Locate the cell with the specified text and output its [x, y] center coordinate. 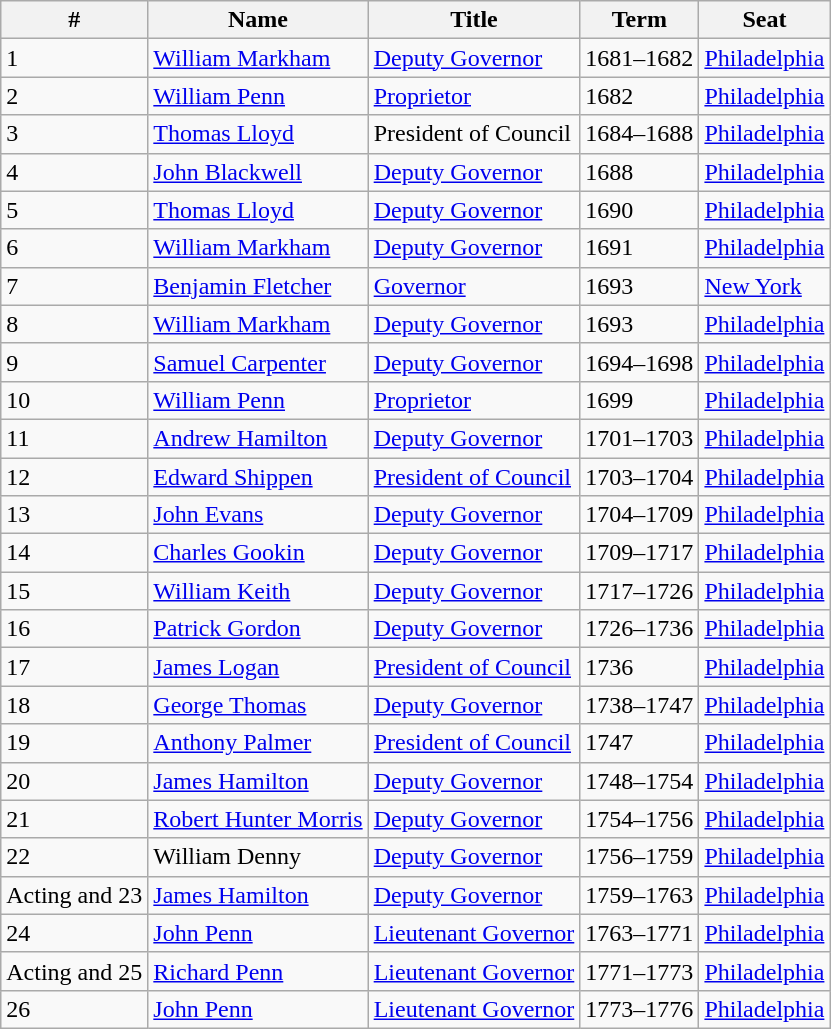
Edward Shippen [258, 477]
12 [74, 477]
Seat [764, 20]
Charles Gookin [258, 553]
1756–1759 [640, 857]
11 [74, 438]
John Blackwell [258, 172]
Title [474, 20]
8 [74, 324]
24 [74, 933]
1763–1771 [640, 933]
1691 [640, 248]
16 [74, 629]
1701–1703 [640, 438]
7 [74, 286]
1 [74, 58]
1684–1688 [640, 134]
Name [258, 20]
1681–1682 [640, 58]
9 [74, 362]
1773–1776 [640, 1009]
Andrew Hamilton [258, 438]
17 [74, 667]
1748–1754 [640, 781]
1704–1709 [640, 515]
George Thomas [258, 705]
26 [74, 1009]
Term [640, 20]
2 [74, 96]
21 [74, 819]
20 [74, 781]
13 [74, 515]
John Evans [258, 515]
Acting and 23 [74, 895]
James Logan [258, 667]
William Denny [258, 857]
22 [74, 857]
14 [74, 553]
Richard Penn [258, 971]
1703–1704 [640, 477]
1688 [640, 172]
1726–1736 [640, 629]
6 [74, 248]
Patrick Gordon [258, 629]
1747 [640, 743]
William Keith [258, 591]
5 [74, 210]
1690 [640, 210]
4 [74, 172]
1738–1747 [640, 705]
15 [74, 591]
1699 [640, 400]
# [74, 20]
Governor [474, 286]
New York [764, 286]
1754–1756 [640, 819]
1736 [640, 667]
Acting and 25 [74, 971]
Anthony Palmer [258, 743]
19 [74, 743]
1709–1717 [640, 553]
18 [74, 705]
1759–1763 [640, 895]
Samuel Carpenter [258, 362]
1717–1726 [640, 591]
1694–1698 [640, 362]
1682 [640, 96]
3 [74, 134]
1771–1773 [640, 971]
Benjamin Fletcher [258, 286]
10 [74, 400]
Robert Hunter Morris [258, 819]
